Return (X, Y) of the center of cell containing provided text 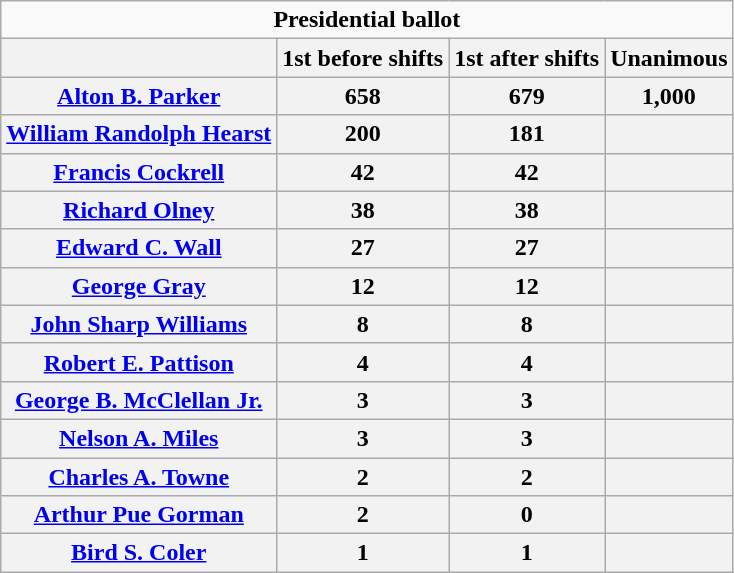
Nelson A. Miles (139, 438)
1st before shifts (363, 58)
Bird S. Coler (139, 553)
George B. McClellan Jr. (139, 400)
1,000 (669, 96)
658 (363, 96)
Unanimous (669, 58)
Arthur Pue Gorman (139, 515)
Alton B. Parker (139, 96)
Edward C. Wall (139, 248)
Presidential ballot (367, 20)
Robert E. Pattison (139, 362)
John Sharp Williams (139, 324)
George Gray (139, 286)
Francis Cockrell (139, 172)
William Randolph Hearst (139, 134)
Richard Olney (139, 210)
0 (527, 515)
200 (363, 134)
181 (527, 134)
679 (527, 96)
1st after shifts (527, 58)
Charles A. Towne (139, 477)
